Determine the [X, Y] coordinate at the center of the cell enclosing the given text.  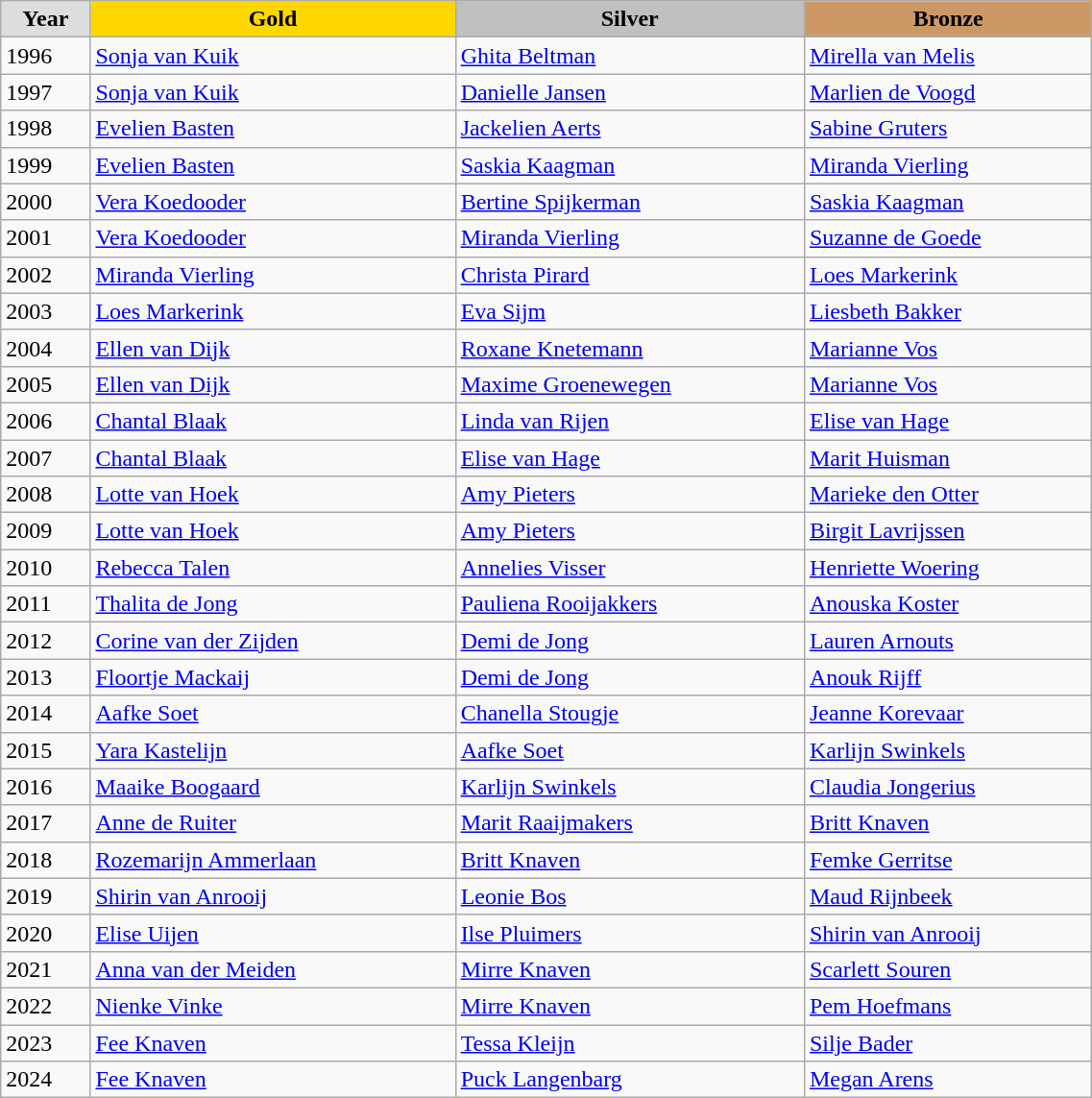
Linda van Rijen [630, 421]
Maaike Boogaard [273, 787]
Anouk Rijff [947, 677]
Gold [273, 19]
2018 [46, 860]
Eva Sijm [630, 311]
Puck Langenbarg [630, 1080]
Silje Bader [947, 1042]
2014 [46, 714]
2005 [46, 384]
Liesbeth Bakker [947, 311]
Floortje Mackaij [273, 677]
2002 [46, 275]
2001 [46, 238]
2017 [46, 823]
1997 [46, 92]
Rozemarijn Ammerlaan [273, 860]
Yara Kastelijn [273, 750]
Anne de Ruiter [273, 823]
Elise Uijen [273, 933]
Ilse Pluimers [630, 933]
Anouska Koster [947, 604]
Christa Pirard [630, 275]
1998 [46, 129]
Danielle Jansen [630, 92]
2012 [46, 641]
2006 [46, 421]
Thalita de Jong [273, 604]
2008 [46, 495]
2013 [46, 677]
2015 [46, 750]
2000 [46, 202]
1996 [46, 56]
1999 [46, 165]
Annelies Visser [630, 568]
Scarlett Souren [947, 969]
2024 [46, 1080]
Anna van der Meiden [273, 969]
Ghita Beltman [630, 56]
Bronze [947, 19]
Nienke Vinke [273, 1006]
Jeanne Korevaar [947, 714]
Henriette Woering [947, 568]
Femke Gerritse [947, 860]
2009 [46, 531]
Birgit Lavrijssen [947, 531]
2023 [46, 1042]
Maxime Groenewegen [630, 384]
Mirella van Melis [947, 56]
Lauren Arnouts [947, 641]
Tessa Kleijn [630, 1042]
2010 [46, 568]
2004 [46, 348]
Marieke den Otter [947, 495]
Claudia Jongerius [947, 787]
Marlien de Voogd [947, 92]
2019 [46, 896]
Rebecca Talen [273, 568]
2022 [46, 1006]
Megan Arens [947, 1080]
Marit Huisman [947, 458]
2020 [46, 933]
2016 [46, 787]
Sabine Gruters [947, 129]
Chanella Stougje [630, 714]
Roxane Knetemann [630, 348]
Pem Hoefmans [947, 1006]
Silver [630, 19]
Year [46, 19]
2003 [46, 311]
Marit Raaijmakers [630, 823]
Maud Rijnbeek [947, 896]
Jackelien Aerts [630, 129]
Suzanne de Goede [947, 238]
Bertine Spijkerman [630, 202]
2007 [46, 458]
Corine van der Zijden [273, 641]
2021 [46, 969]
Leonie Bos [630, 896]
Pauliena Rooijakkers [630, 604]
2011 [46, 604]
